Return the [X, Y] coordinate for the center point of the cell that contains the specified text.  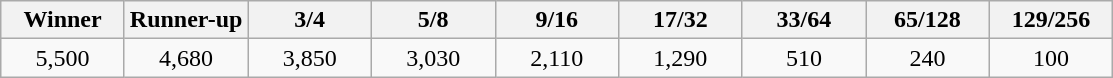
1,290 [681, 58]
100 [1051, 58]
3/4 [310, 20]
240 [928, 58]
2,110 [557, 58]
9/16 [557, 20]
5/8 [433, 20]
129/256 [1051, 20]
3,850 [310, 58]
17/32 [681, 20]
Winner [63, 20]
Runner-up [186, 20]
33/64 [804, 20]
65/128 [928, 20]
510 [804, 58]
4,680 [186, 58]
3,030 [433, 58]
5,500 [63, 58]
